Determine the [x, y] coordinate at the center of the cell enclosing the given text.  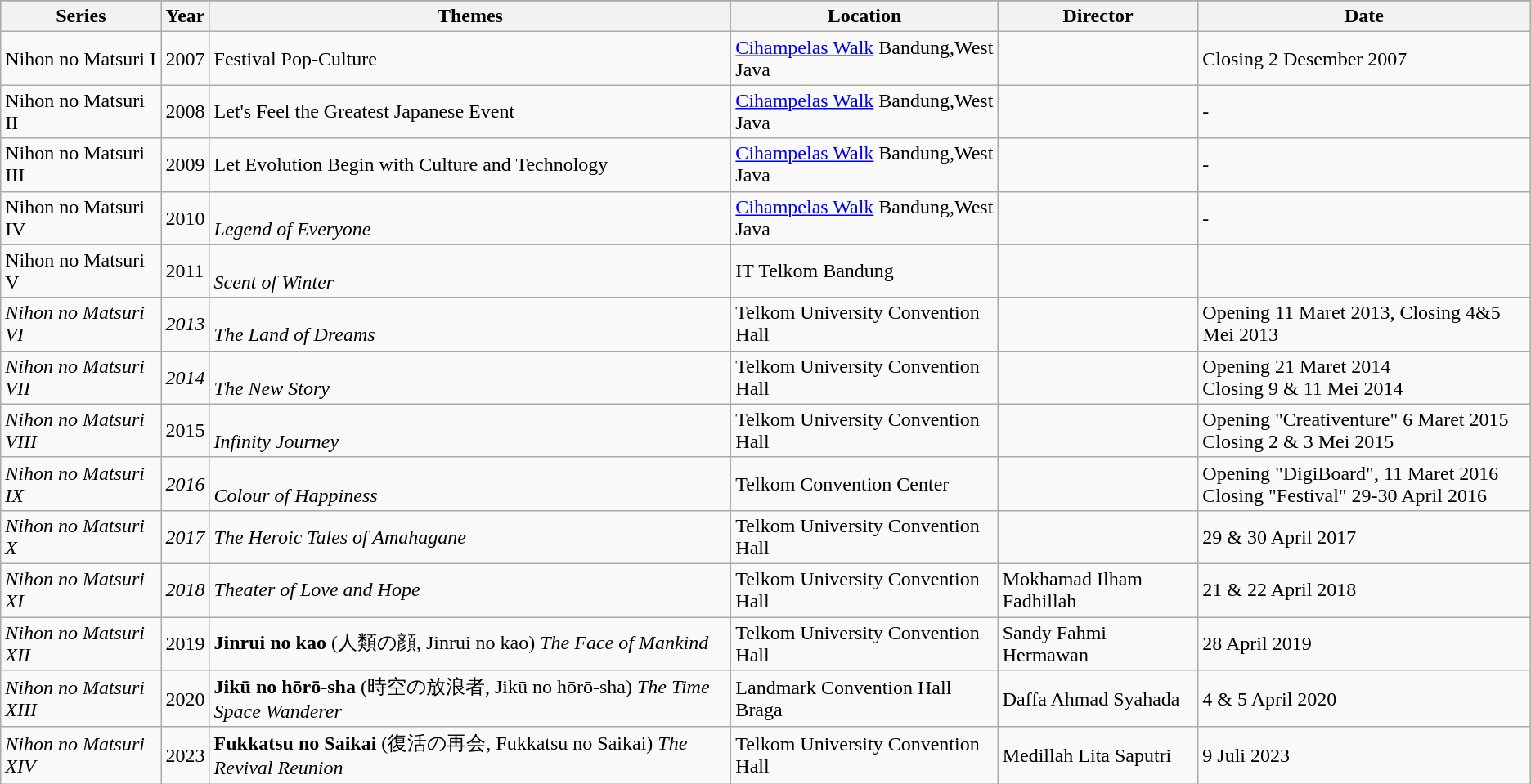
Telkom Convention Center [864, 484]
2007 [185, 59]
Year [185, 16]
Series [81, 16]
Nihon no Matsuri IV [81, 217]
Colour of Happiness [470, 484]
2010 [185, 217]
Festival Pop-Culture [470, 59]
Fukkatsu no Saikai (復活の再会, Fukkatsu no Saikai) The Revival Reunion [470, 755]
2020 [185, 699]
Nihon no Matsuri XII [81, 643]
Nihon no Matsuri XIII [81, 699]
Nihon no Matsuri V [81, 271]
IT Telkom Bandung [864, 271]
Nihon no Matsuri XI [81, 590]
Legend of Everyone [470, 217]
21 & 22 April 2018 [1364, 590]
2014 [185, 378]
Nihon no Matsuri XIV [81, 755]
Sandy Fahmi Hermawan [1098, 643]
Infinity Journey [470, 430]
2013 [185, 324]
Nihon no Matsuri I [81, 59]
Nihon no Matsuri VII [81, 378]
2009 [185, 165]
Director [1098, 16]
28 April 2019 [1364, 643]
The New Story [470, 378]
Opening 11 Maret 2013, Closing 4&5 Mei 2013 [1364, 324]
The Land of Dreams [470, 324]
2015 [185, 430]
Scent of Winter [470, 271]
2018 [185, 590]
2023 [185, 755]
Nihon no Matsuri IX [81, 484]
2016 [185, 484]
Daffa Ahmad Syahada [1098, 699]
Location [864, 16]
2008 [185, 111]
Jikū no hōrō-sha (時空の放浪者, Jikū no hōrō-sha) The Time Space Wanderer [470, 699]
Date [1364, 16]
Let Evolution Begin with Culture and Technology [470, 165]
Landmark Convention Hall Braga [864, 699]
Nihon no Matsuri X [81, 536]
Nihon no Matsuri II [81, 111]
Closing 2 Desember 2007 [1364, 59]
Opening "Creativenture" 6 Maret 2015Closing 2 & 3 Mei 2015 [1364, 430]
Theater of Love and Hope [470, 590]
Nihon no Matsuri III [81, 165]
2011 [185, 271]
Let's Feel the Greatest Japanese Event [470, 111]
The Heroic Tales of Amahagane [470, 536]
9 Juli 2023 [1364, 755]
Mokhamad Ilham Fadhillah [1098, 590]
Themes [470, 16]
Opening "DigiBoard", 11 Maret 2016Closing "Festival" 29-30 April 2016 [1364, 484]
2017 [185, 536]
Medillah Lita Saputri [1098, 755]
4 & 5 April 2020 [1364, 699]
Jinrui no kao (人類の顔, Jinrui no kao) The Face of Mankind [470, 643]
Opening 21 Maret 2014Closing 9 & 11 Mei 2014 [1364, 378]
Nihon no Matsuri VIII [81, 430]
2019 [185, 643]
29 & 30 April 2017 [1364, 536]
Nihon no Matsuri VI [81, 324]
